Determine the (x, y) coordinate at the center of the cell enclosing the given text.  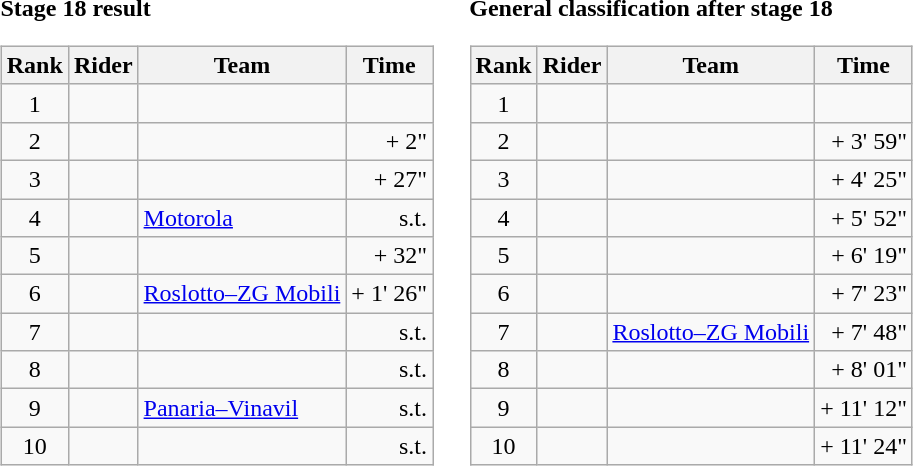
+ 8' 01" (864, 370)
+ 27" (390, 179)
+ 5' 52" (864, 217)
+ 4' 25" (864, 179)
+ 6' 19" (864, 256)
+ 11' 24" (864, 446)
Motorola (242, 217)
+ 11' 12" (864, 408)
+ 2" (390, 141)
+ 32" (390, 256)
Panaria–Vinavil (242, 408)
+ 3' 59" (864, 141)
+ 1' 26" (390, 294)
+ 7' 48" (864, 332)
+ 7' 23" (864, 294)
